Provide the [x, y] coordinate of the cell's center where the given text is located.  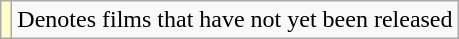
Denotes films that have not yet been released [235, 20]
